Capture the cell that displays the provided text and extract its [x, y] central coordinate. 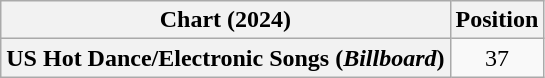
Chart (2024) [226, 20]
37 [497, 58]
Position [497, 20]
US Hot Dance/Electronic Songs (Billboard) [226, 58]
